For the text-containing cell, return its midpoint in (x, y) coordinate format. 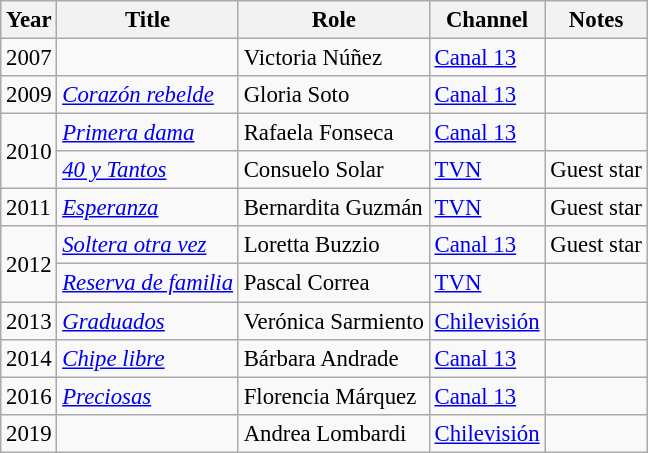
Gloria Soto (334, 95)
Chipe libre (148, 358)
Pascal Correa (334, 283)
Consuelo Solar (334, 170)
Channel (487, 20)
Victoria Núñez (334, 58)
2016 (29, 396)
Bárbara Andrade (334, 358)
2014 (29, 358)
2019 (29, 433)
Primera dama (148, 133)
Rafaela Fonseca (334, 133)
Year (29, 20)
Role (334, 20)
Esperanza (148, 208)
Preciosas (148, 396)
40 y Tantos (148, 170)
Corazón rebelde (148, 95)
Andrea Lombardi (334, 433)
2007 (29, 58)
Loretta Buzzio (334, 245)
2012 (29, 264)
2010 (29, 152)
Soltera otra vez (148, 245)
Florencia Márquez (334, 396)
Title (148, 20)
Notes (596, 20)
Verónica Sarmiento (334, 321)
2009 (29, 95)
Graduados (148, 321)
Bernardita Guzmán (334, 208)
2013 (29, 321)
2011 (29, 208)
Reserva de familia (148, 283)
